Search for the cell housing the specified text and yield its [X, Y] center coordinate. 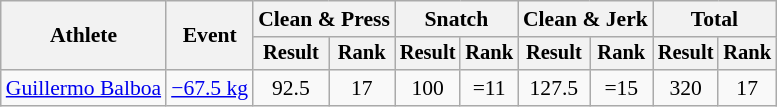
Clean & Press [324, 19]
127.5 [554, 88]
Total [714, 19]
320 [686, 88]
Athlete [84, 36]
−67.5 kg [210, 88]
Event [210, 36]
=11 [489, 88]
=15 [622, 88]
Guillermo Balboa [84, 88]
100 [428, 88]
Snatch [456, 19]
92.5 [290, 88]
Clean & Jerk [586, 19]
